For the text-containing cell, return its midpoint in (x, y) coordinate format. 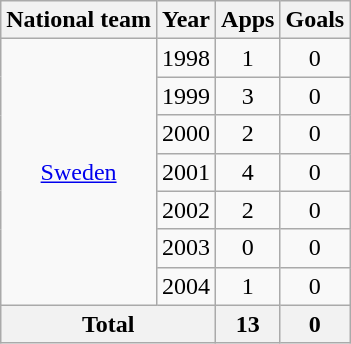
1998 (186, 58)
4 (248, 172)
Goals (315, 20)
Sweden (79, 172)
2004 (186, 286)
Total (108, 324)
2000 (186, 134)
2001 (186, 172)
1999 (186, 96)
National team (79, 20)
Apps (248, 20)
13 (248, 324)
2002 (186, 210)
2003 (186, 248)
3 (248, 96)
Year (186, 20)
